Identify which cell holds the provided text, then report its [x, y] central coordinate. 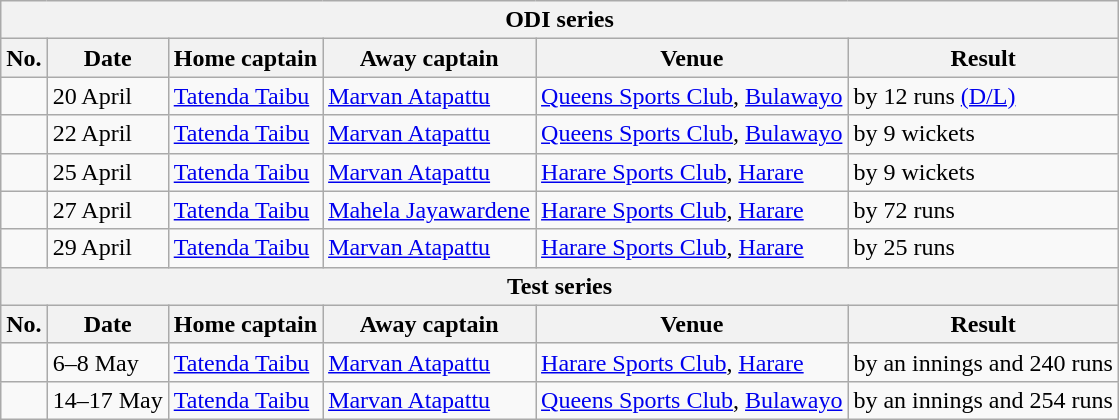
Mahela Jayawardene [430, 210]
by 12 runs (D/L) [983, 96]
14–17 May [108, 400]
by an innings and 240 runs [983, 362]
27 April [108, 210]
by 25 runs [983, 248]
by 72 runs [983, 210]
Test series [560, 286]
6–8 May [108, 362]
22 April [108, 134]
by an innings and 254 runs [983, 400]
25 April [108, 172]
29 April [108, 248]
20 April [108, 96]
ODI series [560, 20]
